Search for the cell housing the specified text and yield its (x, y) center coordinate. 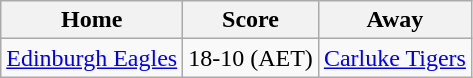
18-10 (AET) (251, 58)
Edinburgh Eagles (92, 58)
Home (92, 20)
Carluke Tigers (394, 58)
Away (394, 20)
Score (251, 20)
